Provide the [X, Y] coordinate of the cell's center where the given text is located.  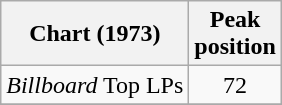
Chart (1973) [95, 34]
72 [235, 85]
Billboard Top LPs [95, 85]
Peakposition [235, 34]
